Determine the (X, Y) coordinate at the center of the cell enclosing the given text.  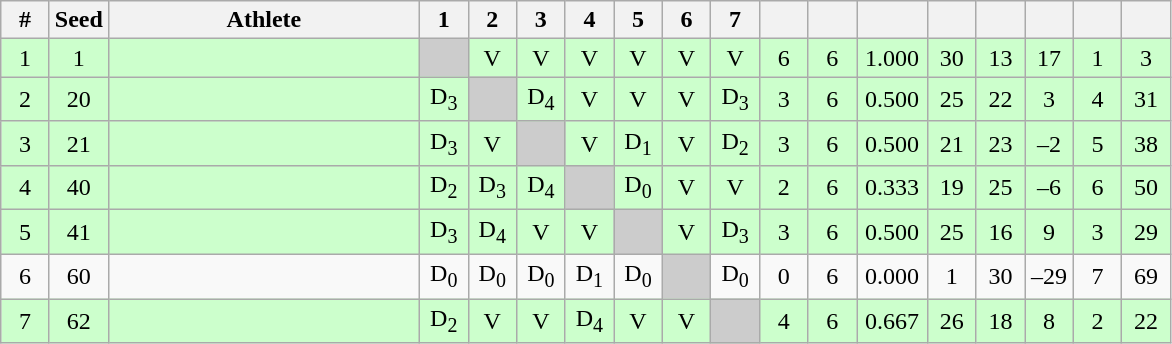
0.000 (892, 276)
Athlete (264, 20)
16 (1000, 232)
0 (784, 276)
60 (78, 276)
0.667 (892, 321)
69 (1146, 276)
26 (952, 321)
50 (1146, 188)
Seed (78, 20)
40 (78, 188)
1.000 (892, 58)
20 (78, 99)
–6 (1050, 188)
0.333 (892, 188)
17 (1050, 58)
31 (1146, 99)
62 (78, 321)
9 (1050, 232)
# (26, 20)
13 (1000, 58)
18 (1000, 321)
8 (1050, 321)
38 (1146, 143)
29 (1146, 232)
19 (952, 188)
–2 (1050, 143)
41 (78, 232)
–29 (1050, 276)
23 (1000, 143)
